Find where the given text appears and provide that cell's center as [X, Y] coordinate. 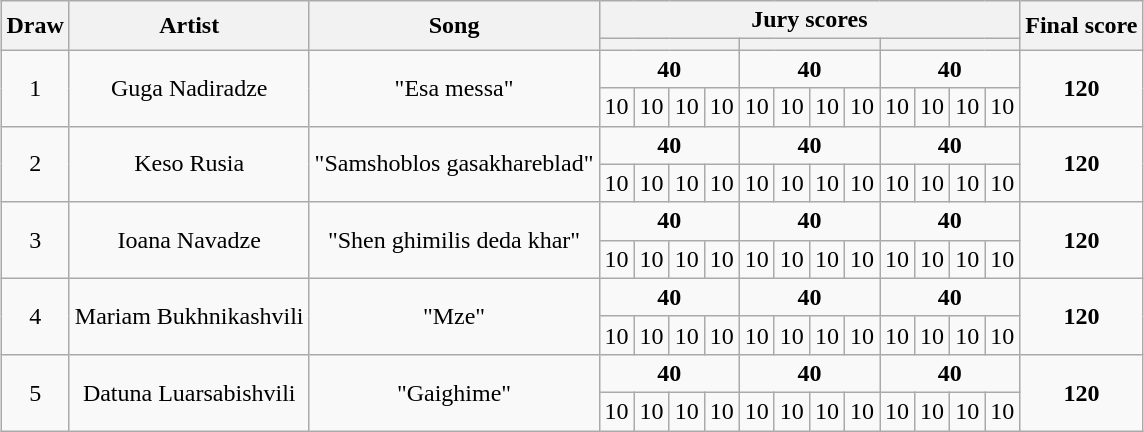
"Mze" [454, 316]
4 [35, 316]
Final score [1082, 26]
"Samshoblos gasakhareblad" [454, 164]
"Shen ghimilis deda khar" [454, 240]
1 [35, 88]
Datuna Luarsabishvili [189, 392]
"Gaighime" [454, 392]
3 [35, 240]
Jury scores [810, 20]
Ioana Navadze [189, 240]
Song [454, 26]
2 [35, 164]
"Esa messa" [454, 88]
Artist [189, 26]
Guga Nadiradze [189, 88]
Mariam Bukhnikashvili [189, 316]
Draw [35, 26]
5 [35, 392]
Keso Rusia [189, 164]
